Capture the cell that displays the provided text and extract its (x, y) central coordinate. 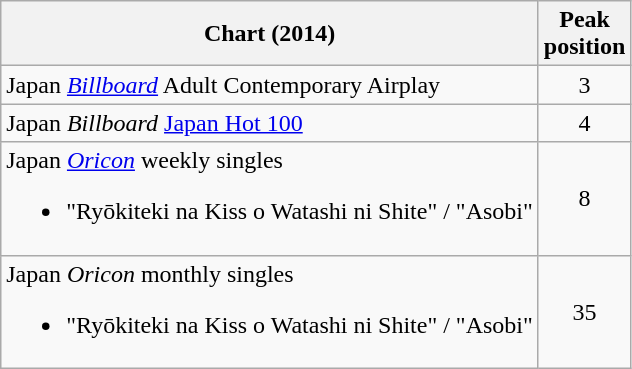
Japan Billboard Adult Contemporary Airplay (270, 85)
4 (584, 123)
8 (584, 198)
Japan Oricon monthly singles"Ryōkiteki na Kiss o Watashi ni Shite" / "Asobi" (270, 312)
Peakposition (584, 34)
Chart (2014) (270, 34)
Japan Oricon weekly singles"Ryōkiteki na Kiss o Watashi ni Shite" / "Asobi" (270, 198)
Japan Billboard Japan Hot 100 (270, 123)
35 (584, 312)
3 (584, 85)
